Locate the cell with the specified text and output its (x, y) center coordinate. 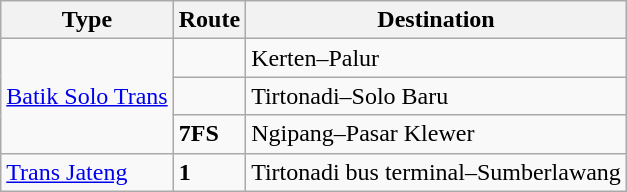
Ngipang–Pasar Klewer (436, 134)
Destination (436, 20)
Trans Jateng (87, 172)
Batik Solo Trans (87, 96)
7FS (209, 134)
Type (87, 20)
Kerten–Palur (436, 58)
Route (209, 20)
Tirtonadi–Solo Baru (436, 96)
Tirtonadi bus terminal–Sumberlawang (436, 172)
1 (209, 172)
